Detect which cell encompasses the target text, then output its [X, Y] center coordinate. 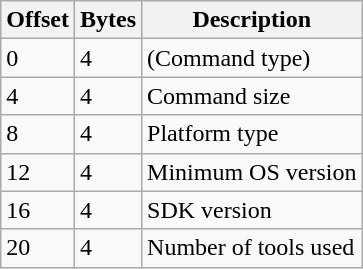
20 [38, 248]
Offset [38, 20]
Number of tools used [252, 248]
Platform type [252, 134]
Minimum OS version [252, 172]
16 [38, 210]
SDK version [252, 210]
(Command type) [252, 58]
Bytes [108, 20]
Description [252, 20]
Command size [252, 96]
12 [38, 172]
8 [38, 134]
0 [38, 58]
